Detect which cell encompasses the target text, then output its [X, Y] center coordinate. 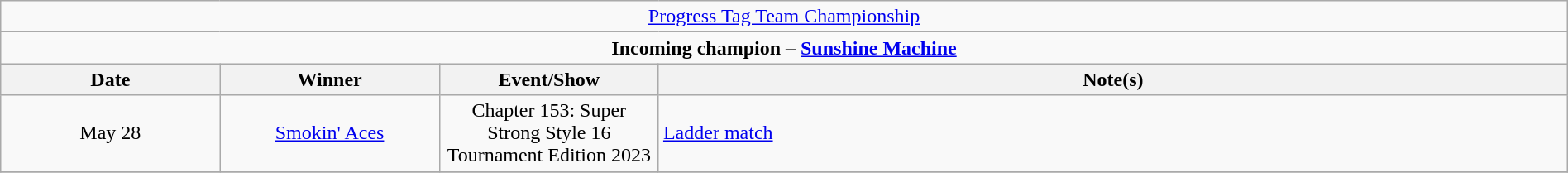
Smokin' Aces [329, 133]
Date [111, 79]
Progress Tag Team Championship [784, 17]
Ladder match [1113, 133]
Chapter 153: Super Strong Style 16 Tournament Edition 2023 [549, 133]
Note(s) [1113, 79]
Event/Show [549, 79]
Incoming champion – Sunshine Machine [784, 48]
Winner [329, 79]
May 28 [111, 133]
